Scan for the cell matching the given text and deliver its [X, Y] coordinate at center. 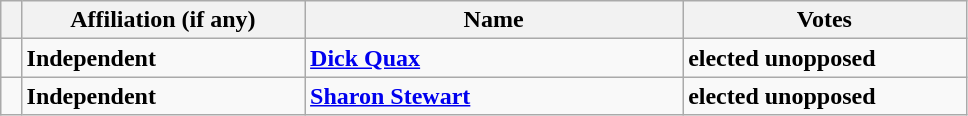
Dick Quax [494, 58]
Sharon Stewart [494, 96]
Affiliation (if any) [163, 20]
Name [494, 20]
Votes [825, 20]
